Pinpoint the cell where the given text exists, returning its (x, y) midpoint coordinate. 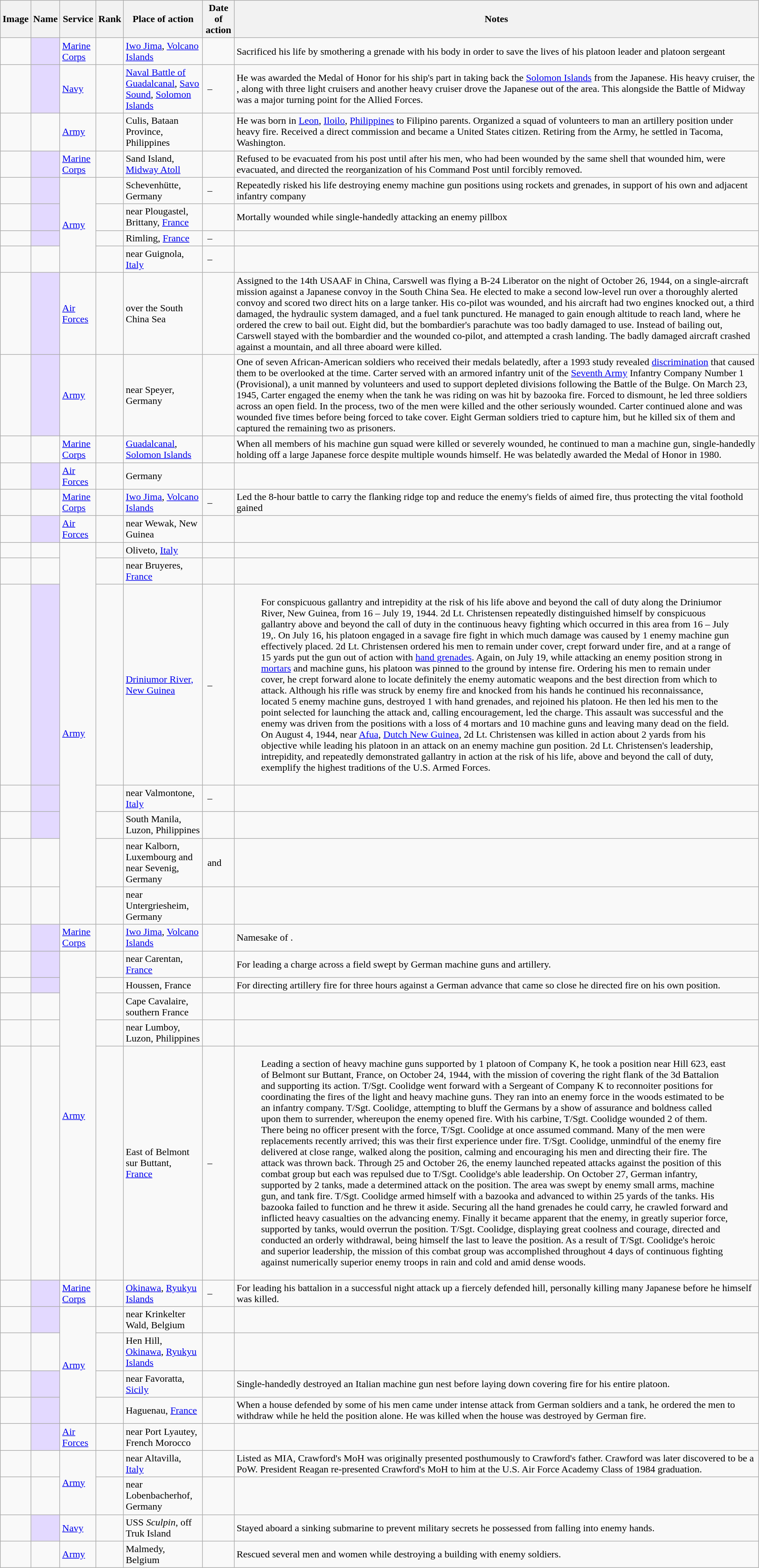
For leading a charge across a field swept by German machine guns and artillery. (496, 964)
For leading his battalion in a successful night attack up a fiercely defended hill, personally killing many Japanese before he himself was killed. (496, 1293)
near Favoratta, Sicily (163, 1384)
South Manila, Luzon, Philippines (163, 825)
Rimling, France (163, 238)
Sacrificed his life by smothering a grenade with his body in order to save the lives of his platoon leader and platoon sergeant (496, 51)
and (218, 863)
Houssen, France (163, 985)
Notes (496, 19)
Haguenau, France (163, 1411)
Malmedy, Belgium (163, 1555)
Name (46, 19)
Schevenhütte, Germany (163, 190)
Namesake of . (496, 938)
Cape Cavalaire, southern France (163, 1006)
Led the 8-hour battle to carry the flanking ridge top and reduce the enemy's fields of aimed fire, thus protecting the vital foothold gained (496, 502)
USS Sculpin, off Truk Island (163, 1528)
Place of action (163, 19)
near Carentan, France (163, 964)
Oliveto, Italy (163, 550)
near Lobenbacherhof, Germany (163, 1496)
Service (78, 19)
near Speyer, Germany (163, 395)
Naval Battle of Guadalcanal, Savo Sound, Solomon Islands (163, 89)
Stayed aboard a sinking submarine to prevent military secrets he possessed from falling into enemy hands. (496, 1528)
Germany (163, 475)
Hen Hill, Okinawa, Ryukyu Islands (163, 1352)
Single-handedly destroyed an Italian machine gun nest before laying down covering fire for his entire platoon. (496, 1384)
Driniumor River, New Guinea (163, 685)
near Guignola, Italy (163, 259)
Image (16, 19)
near Krinkelter Wald, Belgium (163, 1320)
Rescued several men and women while destroying a building with enemy soldiers. (496, 1555)
Sand Island, Midway Atoll (163, 164)
Guadalcanal, Solomon Islands (163, 449)
Okinawa, Ryukyu Islands (163, 1293)
near Valmontone, Italy (163, 798)
Mortally wounded while single-handedly attacking an enemy pillbox (496, 217)
near Port Lyautey, French Morocco (163, 1437)
Rank (109, 19)
over the South China Sea (163, 313)
For directing artillery fire for three hours against a German advance that came so close he directed fire on his own position. (496, 985)
near Lumboy, Luzon, Philippines (163, 1033)
Repeatedly risked his life destroying enemy machine gun positions using rockets and grenades, in support of his own and adjacent infantry company (496, 190)
East of Belmont sur Buttant, France (163, 1163)
near Bruyeres, France (163, 571)
near Plougastel, Brittany, France (163, 217)
near Wewak, New Guinea (163, 529)
near Altavilla, Italy (163, 1464)
Date of action (218, 19)
near Untergriesheim, Germany (163, 906)
near Kalborn, Luxembourg and near Sevenig, Germany (163, 863)
Culis, Bataan Province, Philippines (163, 132)
